Find where the given text appears and provide that cell's center as [x, y] coordinate. 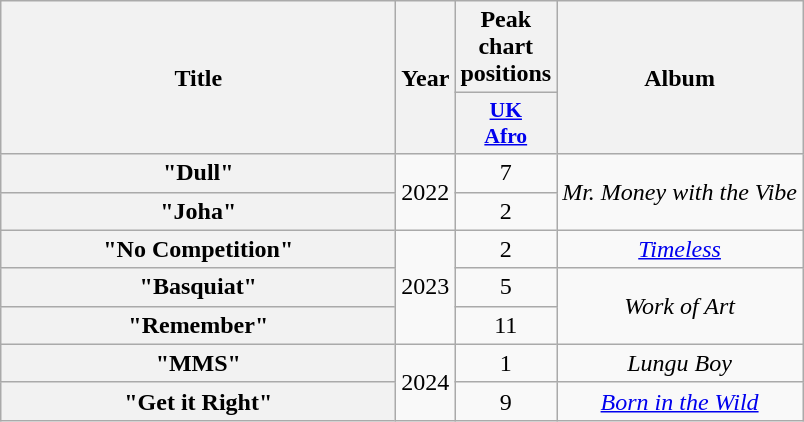
"Remember" [198, 325]
Title [198, 78]
Album [680, 78]
7 [506, 173]
2022 [426, 192]
Born in the Wild [680, 401]
"MMS" [198, 363]
Peak chart positions [506, 47]
"Joha" [198, 211]
"Dull" [198, 173]
UKAfro [506, 124]
2024 [426, 382]
Work of Art [680, 306]
5 [506, 287]
Year [426, 78]
Lungu Boy [680, 363]
Timeless [680, 249]
"Basquiat" [198, 287]
Mr. Money with the Vibe [680, 192]
"No Competition" [198, 249]
1 [506, 363]
11 [506, 325]
2023 [426, 287]
"Get it Right" [198, 401]
9 [506, 401]
